Detect which cell encompasses the target text, then output its [x, y] center coordinate. 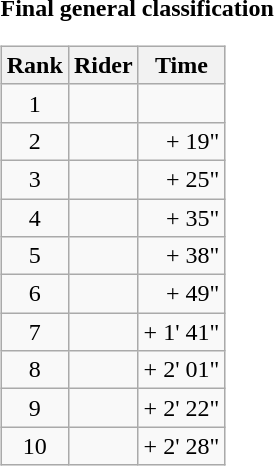
4 [34, 217]
+ 35" [182, 217]
+ 49" [182, 294]
+ 2' 28" [182, 446]
2 [34, 141]
Rank [34, 65]
+ 1' 41" [182, 332]
+ 2' 22" [182, 408]
+ 25" [182, 179]
10 [34, 446]
1 [34, 103]
5 [34, 256]
7 [34, 332]
3 [34, 179]
6 [34, 294]
+ 19" [182, 141]
+ 38" [182, 256]
Rider [103, 65]
9 [34, 408]
8 [34, 370]
+ 2' 01" [182, 370]
Time [182, 65]
